Extract the [x, y] coordinate from the center of the cell holding the provided text.  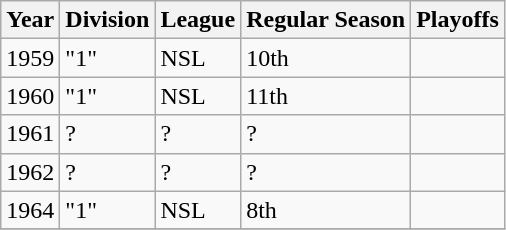
1961 [30, 134]
1962 [30, 172]
11th [326, 96]
8th [326, 210]
10th [326, 58]
League [198, 20]
Playoffs [458, 20]
1960 [30, 96]
Division [108, 20]
Year [30, 20]
1959 [30, 58]
Regular Season [326, 20]
1964 [30, 210]
